Determine the (x, y) coordinate at the center of the cell enclosing the given text.  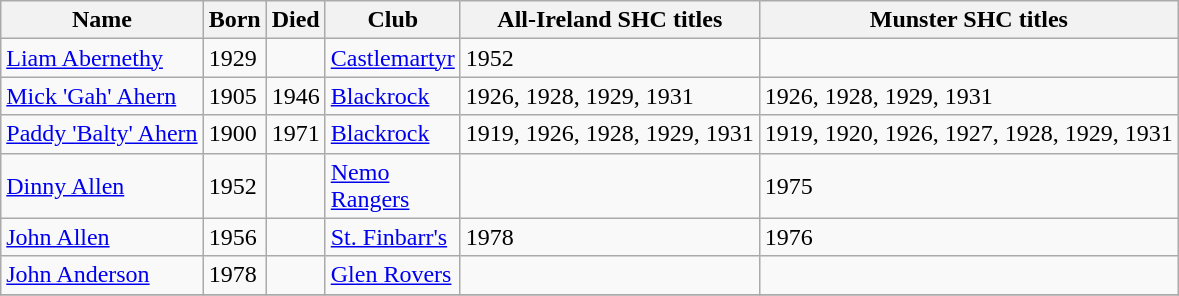
1929 (234, 58)
Born (234, 20)
Castlemartyr (392, 58)
Dinny Allen (102, 186)
1976 (968, 237)
Munster SHC titles (968, 20)
John Anderson (102, 275)
St. Finbarr's (392, 237)
1919, 1926, 1928, 1929, 1931 (610, 134)
Liam Abernethy (102, 58)
1900 (234, 134)
Nemo Rangers (392, 186)
John Allen (102, 237)
Paddy 'Balty' Ahern (102, 134)
Mick 'Gah' Ahern (102, 96)
Died (296, 20)
1905 (234, 96)
1956 (234, 237)
Name (102, 20)
1975 (968, 186)
All-Ireland SHC titles (610, 20)
1971 (296, 134)
1919, 1920, 1926, 1927, 1928, 1929, 1931 (968, 134)
Club (392, 20)
Glen Rovers (392, 275)
1946 (296, 96)
